For the text-containing cell, return its midpoint in (x, y) coordinate format. 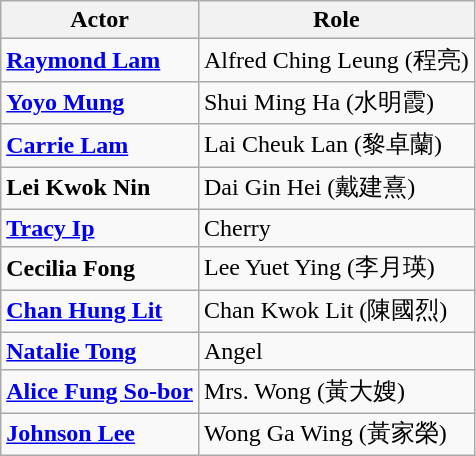
Johnson Lee (100, 434)
Cherry (336, 228)
Yoyo Mung (100, 102)
Lei Kwok Nin (100, 188)
Raymond Lam (100, 60)
Angel (336, 351)
Chan Kwok Lit (陳國烈) (336, 312)
Cecilia Fong (100, 268)
Alice Fung So-bor (100, 392)
Dai Gin Hei (戴建熹) (336, 188)
Shui Ming Ha (水明霞) (336, 102)
Tracy Ip (100, 228)
Alfred Ching Leung (程亮) (336, 60)
Role (336, 20)
Lee Yuet Ying (李月瑛) (336, 268)
Chan Hung Lit (100, 312)
Lai Cheuk Lan (黎卓蘭) (336, 146)
Carrie Lam (100, 146)
Wong Ga Wing (黃家榮) (336, 434)
Mrs. Wong (黃大嫂) (336, 392)
Natalie Tong (100, 351)
Actor (100, 20)
